Return the [X, Y] coordinate for the center point of the cell that contains the specified text.  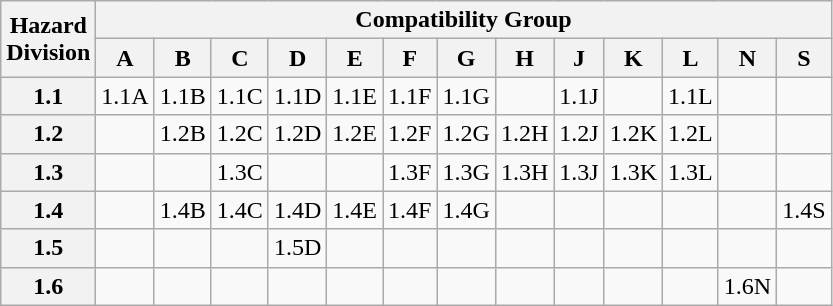
S [804, 58]
1.1C [240, 96]
1.1E [355, 96]
1.3F [410, 172]
1.4F [410, 210]
1.1F [410, 96]
1.1D [297, 96]
HazardDivision [48, 39]
1.4 [48, 210]
1.2K [633, 134]
1.3K [633, 172]
1.4E [355, 210]
1.1B [182, 96]
1.4G [466, 210]
Compatibility Group [464, 20]
1.2D [297, 134]
1.1 [48, 96]
1.3L [691, 172]
1.3C [240, 172]
1.4S [804, 210]
1.2 [48, 134]
1.5D [297, 248]
1.2B [182, 134]
G [466, 58]
C [240, 58]
A [125, 58]
1.5 [48, 248]
1.2F [410, 134]
N [747, 58]
1.1L [691, 96]
E [355, 58]
H [524, 58]
1.2L [691, 134]
1.1J [579, 96]
1.2E [355, 134]
1.4D [297, 210]
1.4C [240, 210]
1.2H [524, 134]
1.3G [466, 172]
1.2C [240, 134]
D [297, 58]
B [182, 58]
F [410, 58]
1.1A [125, 96]
1.2J [579, 134]
1.6N [747, 286]
1.3 [48, 172]
1.1G [466, 96]
1.2G [466, 134]
1.4B [182, 210]
1.3H [524, 172]
J [579, 58]
1.6 [48, 286]
1.3J [579, 172]
L [691, 58]
K [633, 58]
